Scan for the cell matching the given text and deliver its [x, y] coordinate at center. 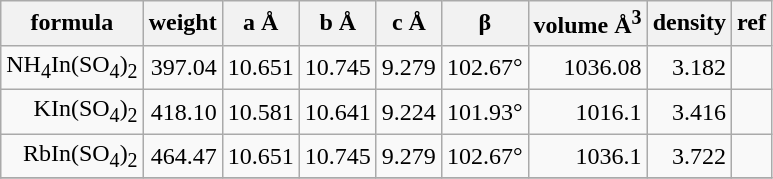
NH4In(SO4)2 [72, 67]
3.722 [689, 156]
1016.1 [588, 112]
1036.08 [588, 67]
formula [72, 24]
464.47 [182, 156]
weight [182, 24]
10.581 [260, 112]
c Å [408, 24]
10.641 [338, 112]
9.224 [408, 112]
101.93° [484, 112]
density [689, 24]
3.416 [689, 112]
RbIn(SO4)2 [72, 156]
ref [752, 24]
1036.1 [588, 156]
b Å [338, 24]
397.04 [182, 67]
volume Å3 [588, 24]
3.182 [689, 67]
KIn(SO4)2 [72, 112]
418.10 [182, 112]
β [484, 24]
a Å [260, 24]
